Find where the given text appears and provide that cell's center as [x, y] coordinate. 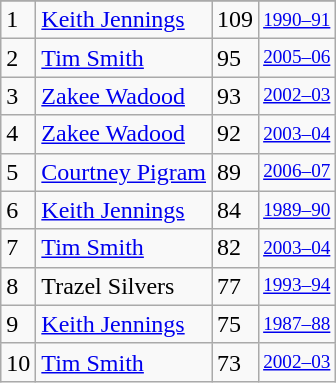
1 [18, 20]
1987–88 [297, 324]
89 [236, 172]
2006–07 [297, 172]
73 [236, 362]
Trazel Silvers [124, 286]
8 [18, 286]
1989–90 [297, 210]
93 [236, 96]
82 [236, 248]
2 [18, 58]
6 [18, 210]
10 [18, 362]
7 [18, 248]
109 [236, 20]
Courtney Pigram [124, 172]
84 [236, 210]
1990–91 [297, 20]
1993–94 [297, 286]
77 [236, 286]
3 [18, 96]
4 [18, 134]
92 [236, 134]
75 [236, 324]
95 [236, 58]
5 [18, 172]
9 [18, 324]
2005–06 [297, 58]
